Locate the cell with the specified text and output its [X, Y] center coordinate. 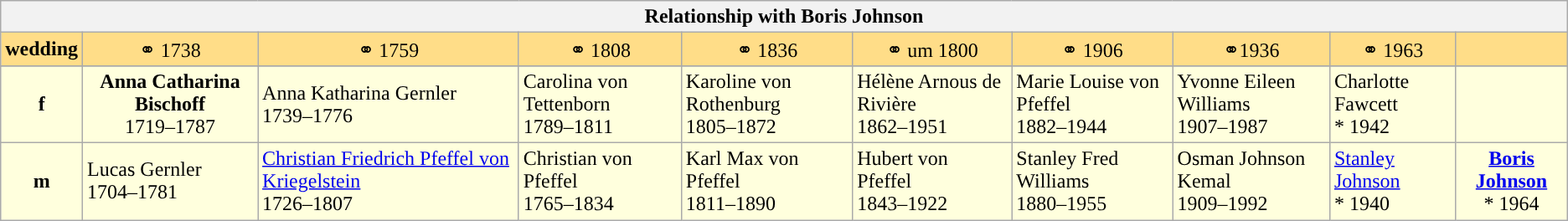
Christian Friedrich Pfeffel von Kriegelstein1726–1807 [389, 181]
⚭ 1836 [766, 49]
Karl Max von Pfeffel1811–1890 [766, 181]
⚭ 1759 [389, 49]
Charlotte Fawcett* 1942 [1392, 104]
Osman Johnson Kemal1909–1992 [1251, 181]
⚭ 1738 [171, 49]
m [42, 181]
Stanley Fred Williams1880–1955 [1092, 181]
Carolina von Tettenborn1789–1811 [600, 104]
Marie Louise von Pfeffel1882–1944 [1092, 104]
⚭ 1906 [1092, 49]
Karoline von Rothenburg1805–1872 [766, 104]
Yvonne Eileen Williams1907–1987 [1251, 104]
Hubert von Pfeffel1843–1922 [932, 181]
Christian von Pfeffel1765–1834 [600, 181]
Lucas Gernler 1704–1781 [171, 181]
⚭ 1808 [600, 49]
Anna Catharina Bischoff1719–1787 [171, 104]
⚭ um 1800 [932, 49]
Anna Katharina Gernler1739–1776 [389, 104]
Hélène Arnous de Rivière1862–1951 [932, 104]
f [42, 104]
⚭1936 [1251, 49]
Boris Johnson* 1964 [1512, 181]
Relationship with Boris Johnson [784, 17]
Stanley Johnson* 1940 [1392, 181]
⚭ 1963 [1392, 49]
wedding [42, 49]
